From the cell containing the given text, extract its center point as [X, Y] coordinate. 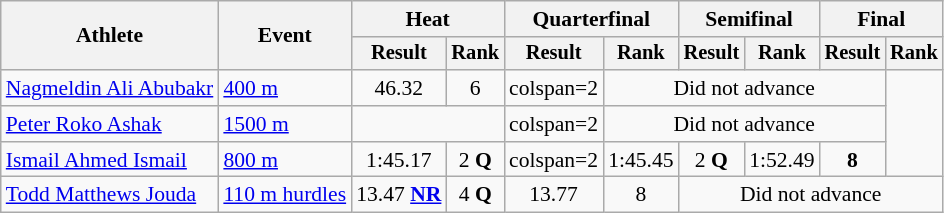
Final [882, 19]
Quarterfinal [592, 19]
46.32 [398, 88]
Peter Roko Ashak [110, 124]
Ismail Ahmed Ismail [110, 160]
Nagmeldin Ali Abubakr [110, 88]
4 Q [475, 195]
1:52.49 [782, 160]
400 m [284, 88]
Semifinal [750, 19]
13.77 [554, 195]
6 [475, 88]
800 m [284, 160]
Heat [428, 19]
1:45.17 [398, 160]
13.47 NR [398, 195]
1500 m [284, 124]
Event [284, 36]
110 m hurdles [284, 195]
Athlete [110, 36]
Todd Matthews Jouda [110, 195]
1:45.45 [640, 160]
